Output the [x, y] coordinate of the center of the cell containing the given text.  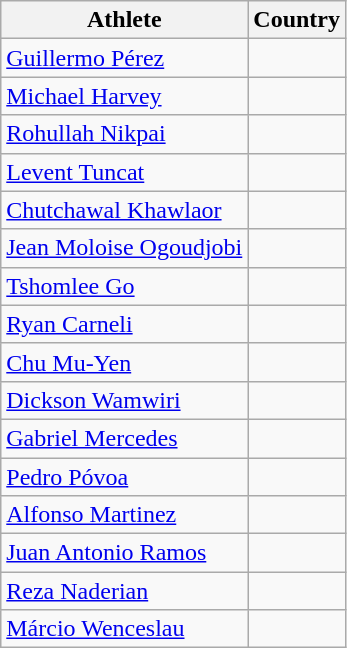
Michael Harvey [124, 96]
Alfonso Martinez [124, 515]
Márcio Wenceslau [124, 629]
Country [297, 20]
Chu Mu-Yen [124, 362]
Jean Moloise Ogoudjobi [124, 248]
Athlete [124, 20]
Juan Antonio Ramos [124, 553]
Pedro Póvoa [124, 477]
Rohullah Nikpai [124, 134]
Levent Tuncat [124, 172]
Dickson Wamwiri [124, 400]
Reza Naderian [124, 591]
Ryan Carneli [124, 324]
Gabriel Mercedes [124, 438]
Chutchawal Khawlaor [124, 210]
Tshomlee Go [124, 286]
Guillermo Pérez [124, 58]
